Output the (X, Y) coordinate of the center of the cell containing the given text.  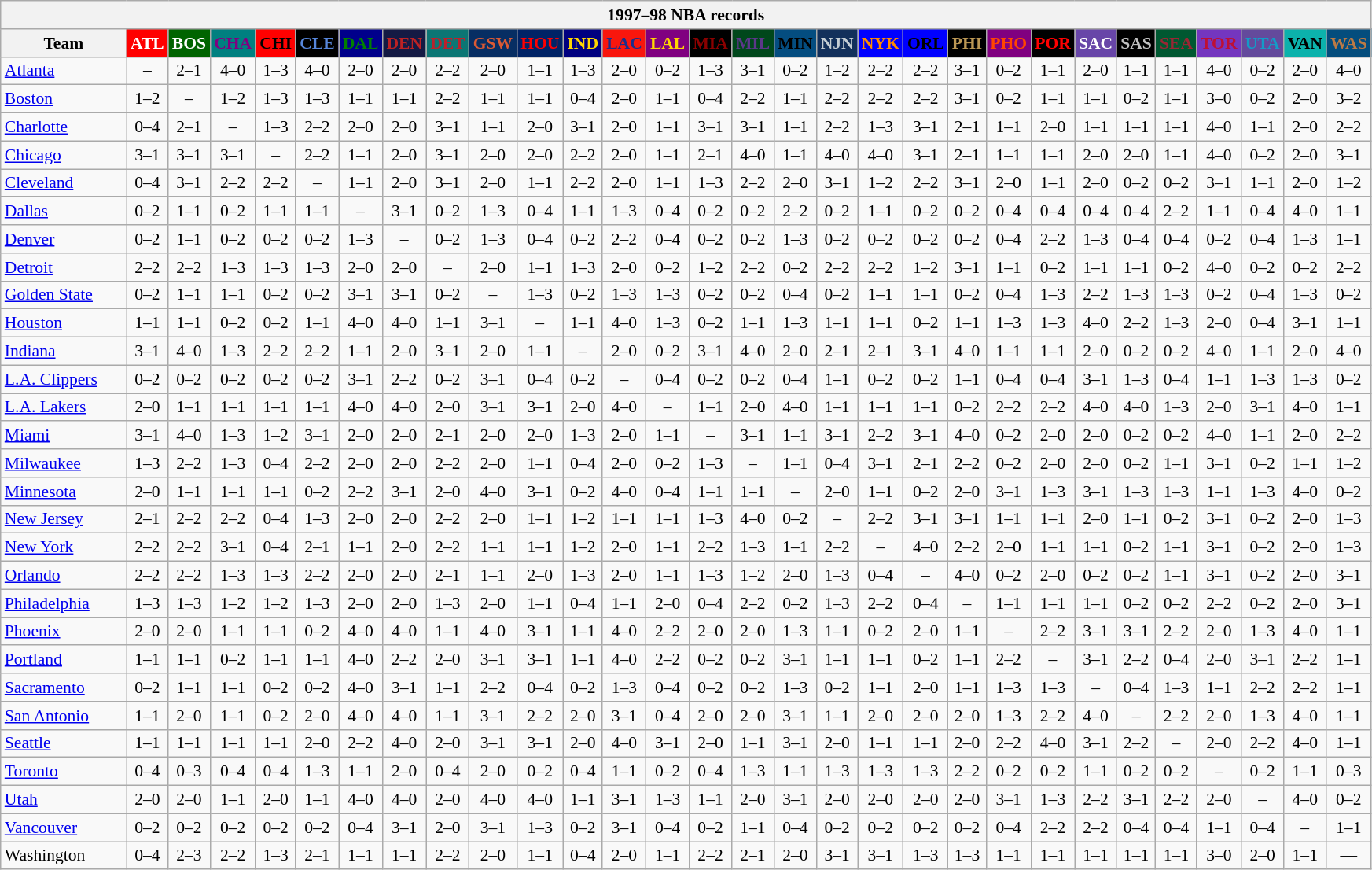
MIN (795, 43)
Philadelphia (64, 603)
Seattle (64, 743)
New Jersey (64, 519)
Orlando (64, 576)
Houston (64, 323)
Atlanta (64, 71)
ATL (148, 43)
LAL (668, 43)
Team (64, 43)
PHO (1008, 43)
DET (448, 43)
Portland (64, 660)
PHI (967, 43)
Toronto (64, 772)
Chicago (64, 155)
Milwaukee (64, 463)
Indiana (64, 352)
HOU (539, 43)
Washington (64, 856)
CHI (275, 43)
WAS (1349, 43)
MIA (710, 43)
BOS (189, 43)
Cleveland (64, 183)
VAN (1305, 43)
3–2 (1349, 99)
DAL (361, 43)
Charlotte (64, 127)
IND (583, 43)
Phoenix (64, 632)
TOR (1219, 43)
MIL (753, 43)
GSW (494, 43)
Dallas (64, 212)
1997–98 NBA records (686, 15)
NYK (881, 43)
— (1349, 856)
Denver (64, 239)
L.A. Lakers (64, 407)
Detroit (64, 267)
LAC (624, 43)
SEA (1176, 43)
L.A. Clippers (64, 379)
NJN (837, 43)
Boston (64, 99)
CLE (318, 43)
ORL (926, 43)
2–3 (189, 856)
SAS (1136, 43)
SAC (1096, 43)
Miami (64, 436)
Vancouver (64, 828)
POR (1053, 43)
New York (64, 547)
Utah (64, 800)
UTA (1263, 43)
Golden State (64, 295)
San Antonio (64, 716)
Minnesota (64, 492)
CHA (233, 43)
DEN (404, 43)
Sacramento (64, 688)
